Find where the given text appears and provide that cell's center as [X, Y] coordinate. 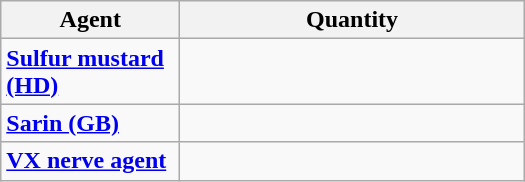
Quantity [352, 20]
Agent [90, 20]
Sulfur mustard (HD) [90, 72]
Sarin (GB) [90, 123]
VX nerve agent [90, 161]
